Locate the cell with the specified text and output its (X, Y) center coordinate. 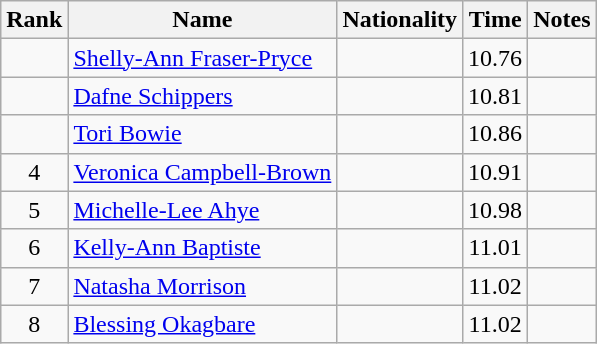
Shelly-Ann Fraser-Pryce (202, 58)
7 (34, 286)
Rank (34, 20)
Tori Bowie (202, 134)
10.86 (496, 134)
Dafne Schippers (202, 96)
11.01 (496, 248)
Name (202, 20)
Natasha Morrison (202, 286)
5 (34, 210)
Michelle-Lee Ahye (202, 210)
Blessing Okagbare (202, 324)
4 (34, 172)
10.91 (496, 172)
10.98 (496, 210)
Nationality (400, 20)
Veronica Campbell-Brown (202, 172)
6 (34, 248)
Notes (562, 20)
10.76 (496, 58)
Time (496, 20)
8 (34, 324)
10.81 (496, 96)
Kelly-Ann Baptiste (202, 248)
